Pinpoint the cell where the given text exists, returning its (x, y) midpoint coordinate. 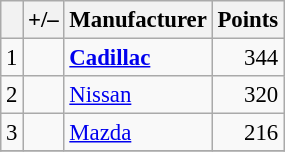
Nissan (138, 95)
216 (248, 133)
Points (248, 20)
Manufacturer (138, 20)
Cadillac (138, 58)
344 (248, 58)
2 (12, 95)
3 (12, 133)
1 (12, 58)
Mazda (138, 133)
320 (248, 95)
+/– (44, 20)
